Pinpoint the cell where the given text exists, returning its [X, Y] midpoint coordinate. 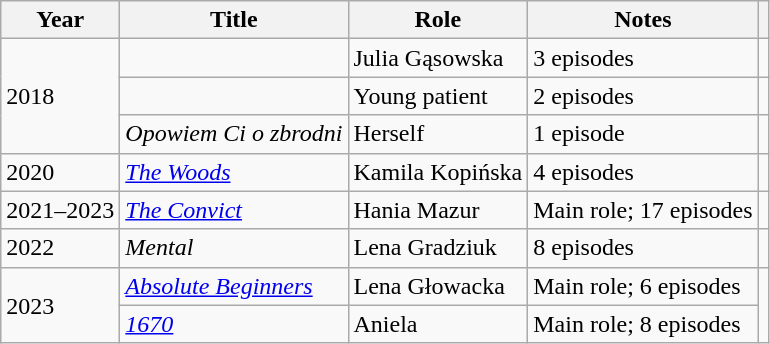
Opowiem Ci o zbrodni [234, 134]
1 episode [643, 134]
Year [60, 20]
Lena Gradziuk [438, 248]
Main role; 17 episodes [643, 210]
The Convict [234, 210]
Hania Mazur [438, 210]
Mental [234, 248]
Young patient [438, 96]
2023 [60, 305]
Role [438, 20]
4 episodes [643, 172]
Herself [438, 134]
Absolute Beginners [234, 286]
2022 [60, 248]
1670 [234, 324]
Lena Głowacka [438, 286]
The Woods [234, 172]
Title [234, 20]
2018 [60, 96]
Kamila Kopińska [438, 172]
3 episodes [643, 58]
2020 [60, 172]
8 episodes [643, 248]
Notes [643, 20]
2021–2023 [60, 210]
Main role; 8 episodes [643, 324]
Aniela [438, 324]
2 episodes [643, 96]
Main role; 6 episodes [643, 286]
Julia Gąsowska [438, 58]
